Pinpoint the cell where the given text exists, returning its (x, y) midpoint coordinate. 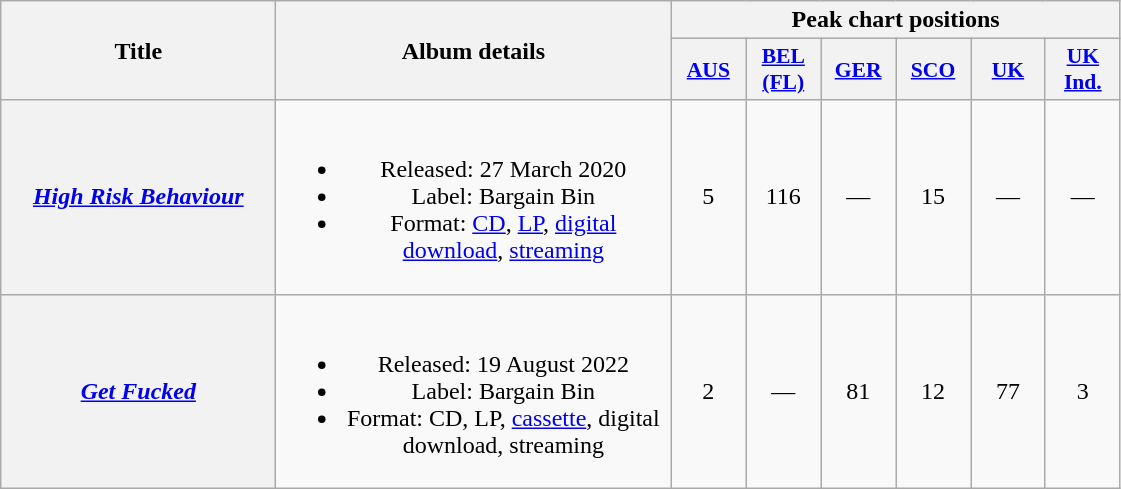
81 (858, 391)
Released: 27 March 2020Label: Bargain BinFormat: CD, LP, digital download, streaming (474, 197)
Title (138, 50)
77 (1008, 391)
Album details (474, 50)
12 (934, 391)
15 (934, 197)
SCO (934, 70)
AUS (708, 70)
2 (708, 391)
Get Fucked (138, 391)
Released: 19 August 2022Label: Bargain BinFormat: CD, LP, cassette, digital download, streaming (474, 391)
Peak chart positions (896, 20)
UK (1008, 70)
High Risk Behaviour (138, 197)
BEL(FL) (784, 70)
116 (784, 197)
5 (708, 197)
GER (858, 70)
UK Ind. (1082, 70)
3 (1082, 391)
